Determine the [x, y] coordinate at the center of the cell enclosing the given text.  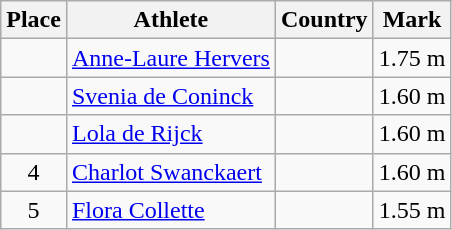
Athlete [170, 20]
Mark [412, 20]
Flora Collette [170, 210]
Charlot Swanckaert [170, 172]
Place [34, 20]
4 [34, 172]
1.75 m [412, 58]
Anne-Laure Hervers [170, 58]
Lola de Rijck [170, 134]
Country [324, 20]
1.55 m [412, 210]
5 [34, 210]
Svenia de Coninck [170, 96]
